Provide the [x, y] coordinate of the cell's center where the given text is located.  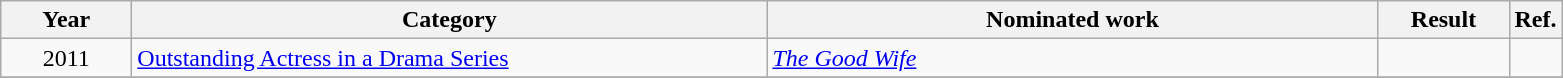
Category [450, 20]
The Good Wife [1072, 58]
Outstanding Actress in a Drama Series [450, 58]
Ref. [1536, 20]
Result [1444, 20]
2011 [66, 58]
Year [66, 20]
Nominated work [1072, 20]
